Extract the (x, y) coordinate from the center of the cell holding the provided text.  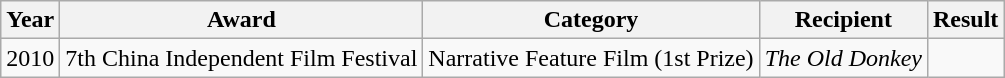
The Old Donkey (843, 58)
Result (965, 20)
Recipient (843, 20)
7th China Independent Film Festival (242, 58)
Award (242, 20)
Narrative Feature Film (1st Prize) (591, 58)
Category (591, 20)
Year (30, 20)
2010 (30, 58)
